Return (x, y) of the center of cell containing provided text 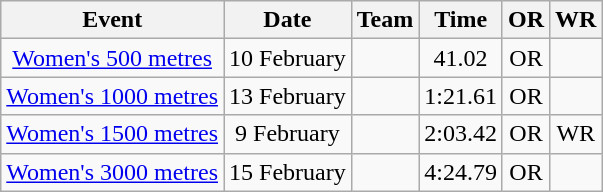
Event (112, 20)
41.02 (461, 58)
4:24.79 (461, 172)
Team (385, 20)
13 February (288, 96)
15 February (288, 172)
Date (288, 20)
Women's 1500 metres (112, 134)
Women's 500 metres (112, 58)
2:03.42 (461, 134)
9 February (288, 134)
Women's 1000 metres (112, 96)
1:21.61 (461, 96)
Time (461, 20)
10 February (288, 58)
Women's 3000 metres (112, 172)
